Locate the cell with the specified text and output its (x, y) center coordinate. 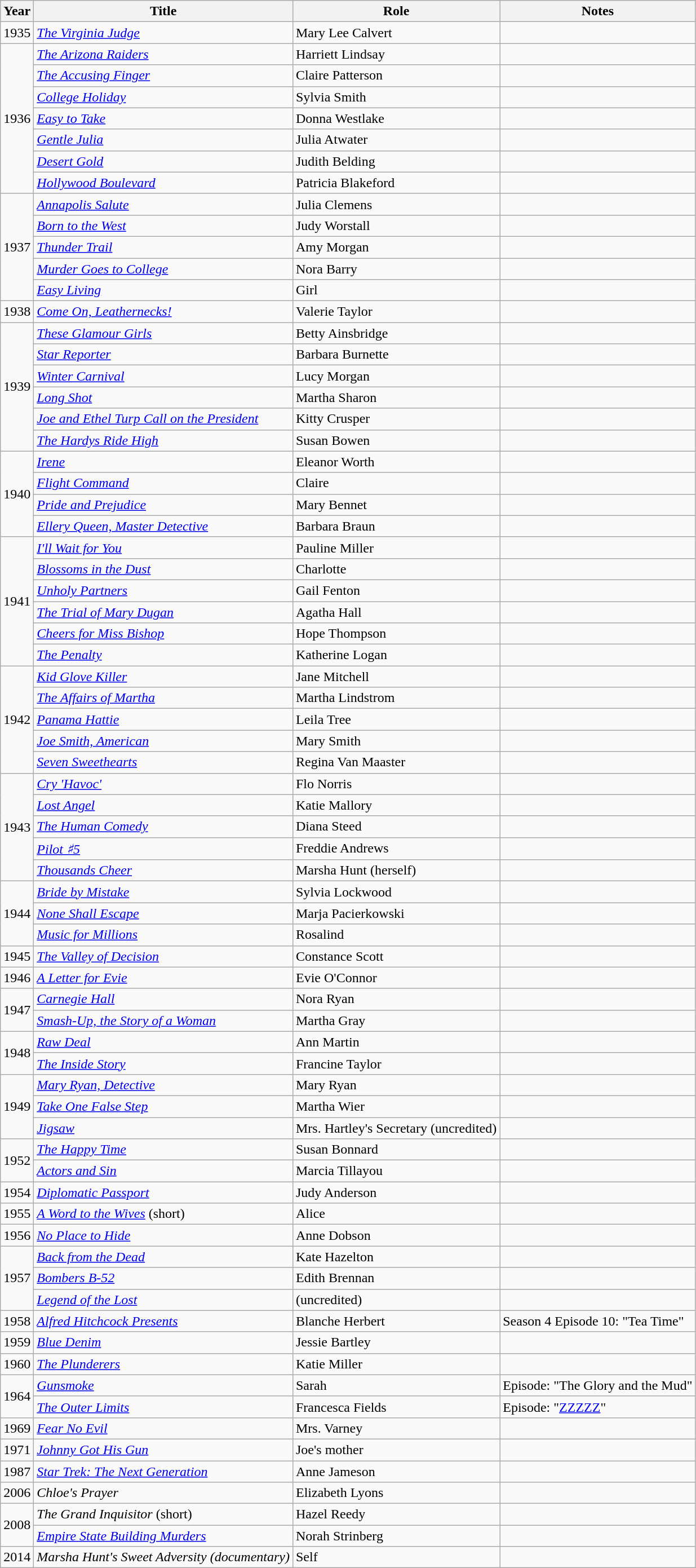
Eleanor Worth (396, 462)
Sarah (396, 1385)
The Virginia Judge (163, 33)
Jane Mitchell (396, 677)
I'll Wait for You (163, 547)
Donna Westlake (396, 118)
Barbara Braun (396, 526)
The Plunderers (163, 1364)
Star Reporter (163, 355)
Take One False Step (163, 1106)
Marsha Hunt's Sweet Adversity (documentary) (163, 1557)
Leila Tree (396, 719)
Ann Martin (396, 1042)
Nora Ryan (396, 999)
Edith Brennan (396, 1278)
Betty Ainsbridge (396, 333)
1969 (17, 1428)
Charlotte (396, 569)
Unholy Partners (163, 590)
The Accusing Finger (163, 76)
Pride and Prejudice (163, 505)
Francine Taylor (396, 1063)
Mary Ryan (396, 1085)
Mrs. Hartley's Secretary (uncredited) (396, 1128)
Judy Anderson (396, 1192)
Bombers B-52 (163, 1278)
Blue Denim (163, 1342)
1948 (17, 1053)
Lucy Morgan (396, 376)
Patricia Blakeford (396, 183)
Nora Barry (396, 269)
Freddie Andrews (396, 849)
The Inside Story (163, 1063)
1964 (17, 1396)
Fear No Evil (163, 1428)
1947 (17, 1010)
Valerie Taylor (396, 312)
Blossoms in the Dust (163, 569)
Claire (396, 483)
Mary Bennet (396, 505)
Born to the West (163, 226)
Back from the Dead (163, 1257)
Self (396, 1557)
1954 (17, 1192)
Ellery Queen, Master Detective (163, 526)
Harriett Lindsay (396, 54)
Cry 'Havoc' (163, 784)
1936 (17, 118)
Hazel Reedy (396, 1514)
1946 (17, 978)
Gentle Julia (163, 140)
Katie Mallory (396, 805)
Kitty Crusper (396, 419)
Easy Living (163, 290)
Judith Belding (396, 161)
1938 (17, 312)
Constance Scott (396, 956)
Susan Bowen (396, 440)
Johnny Got His Gun (163, 1450)
1937 (17, 247)
(uncredited) (396, 1300)
Julia Atwater (396, 140)
Year (17, 11)
Martha Sharon (396, 397)
Joe's mother (396, 1450)
Anne Jameson (396, 1471)
Diana Steed (396, 827)
Episode: "ZZZZZ" (597, 1407)
Claire Patterson (396, 76)
Empire State Building Murders (163, 1536)
Thousands Cheer (163, 871)
Gail Fenton (396, 590)
Pilot ♯5 (163, 849)
No Place to Hide (163, 1235)
Smash-Up, the Story of a Woman (163, 1021)
Alfred Hitchcock Presents (163, 1321)
2006 (17, 1493)
Hollywood Boulevard (163, 183)
Carnegie Hall (163, 999)
2008 (17, 1525)
Martha Lindstrom (396, 698)
Marsha Hunt (herself) (396, 871)
Flo Norris (396, 784)
Blanche Herbert (396, 1321)
Pauline Miller (396, 547)
These Glamour Girls (163, 333)
1960 (17, 1364)
Sylvia Lockwood (396, 892)
1956 (17, 1235)
Legend of the Lost (163, 1300)
1941 (17, 601)
Episode: "The Glory and the Mud" (597, 1385)
Rosalind (396, 935)
The Trial of Mary Dugan (163, 612)
1949 (17, 1106)
1940 (17, 494)
1971 (17, 1450)
Winter Carnival (163, 376)
Notes (597, 11)
Role (396, 11)
Season 4 Episode 10: "Tea Time" (597, 1321)
Anne Dobson (396, 1235)
Cheers for Miss Bishop (163, 634)
Joe and Ethel Turp Call on the President (163, 419)
Agatha Hall (396, 612)
1935 (17, 33)
Barbara Burnette (396, 355)
The Affairs of Martha (163, 698)
Chloe's Prayer (163, 1493)
1955 (17, 1214)
1987 (17, 1471)
Come On, Leathernecks! (163, 312)
Katherine Logan (396, 655)
Martha Wier (396, 1106)
A Word to the Wives (short) (163, 1214)
The Human Comedy (163, 827)
1958 (17, 1321)
Girl (396, 290)
The Outer Limits (163, 1407)
Lost Angel (163, 805)
1944 (17, 913)
Sylvia Smith (396, 97)
Mary Smith (396, 741)
Thunder Trail (163, 247)
Joe Smith, American (163, 741)
1939 (17, 387)
Seven Sweethearts (163, 762)
Desert Gold (163, 161)
The Happy Time (163, 1150)
Judy Worstall (396, 226)
Susan Bonnard (396, 1150)
The Valley of Decision (163, 956)
Gunsmoke (163, 1385)
The Penalty (163, 655)
Kid Glove Killer (163, 677)
Annapolis Salute (163, 204)
1952 (17, 1160)
Jigsaw (163, 1128)
Diplomatic Passport (163, 1192)
Star Trek: The Next Generation (163, 1471)
Marcia Tillayou (396, 1171)
Jessie Bartley (396, 1342)
Evie O'Connor (396, 978)
Julia Clemens (396, 204)
1943 (17, 827)
Martha Gray (396, 1021)
1959 (17, 1342)
Murder Goes to College (163, 269)
None Shall Escape (163, 913)
1942 (17, 719)
Amy Morgan (396, 247)
The Hardys Ride High (163, 440)
Hope Thompson (396, 634)
1945 (17, 956)
Mary Lee Calvert (396, 33)
Elizabeth Lyons (396, 1493)
Title (163, 11)
Norah Strinberg (396, 1536)
Bride by Mistake (163, 892)
Flight Command (163, 483)
Kate Hazelton (396, 1257)
Panama Hattie (163, 719)
College Holiday (163, 97)
The Arizona Raiders (163, 54)
The Grand Inquisitor (short) (163, 1514)
Regina Van Maaster (396, 762)
2014 (17, 1557)
Katie Miller (396, 1364)
Francesca Fields (396, 1407)
Raw Deal (163, 1042)
Marja Pacierkowski (396, 913)
Music for Millions (163, 935)
Irene (163, 462)
1957 (17, 1278)
Mary Ryan, Detective (163, 1085)
Alice (396, 1214)
Easy to Take (163, 118)
Mrs. Varney (396, 1428)
A Letter for Evie (163, 978)
Actors and Sin (163, 1171)
Long Shot (163, 397)
